Search for the cell housing the specified text and yield its [X, Y] center coordinate. 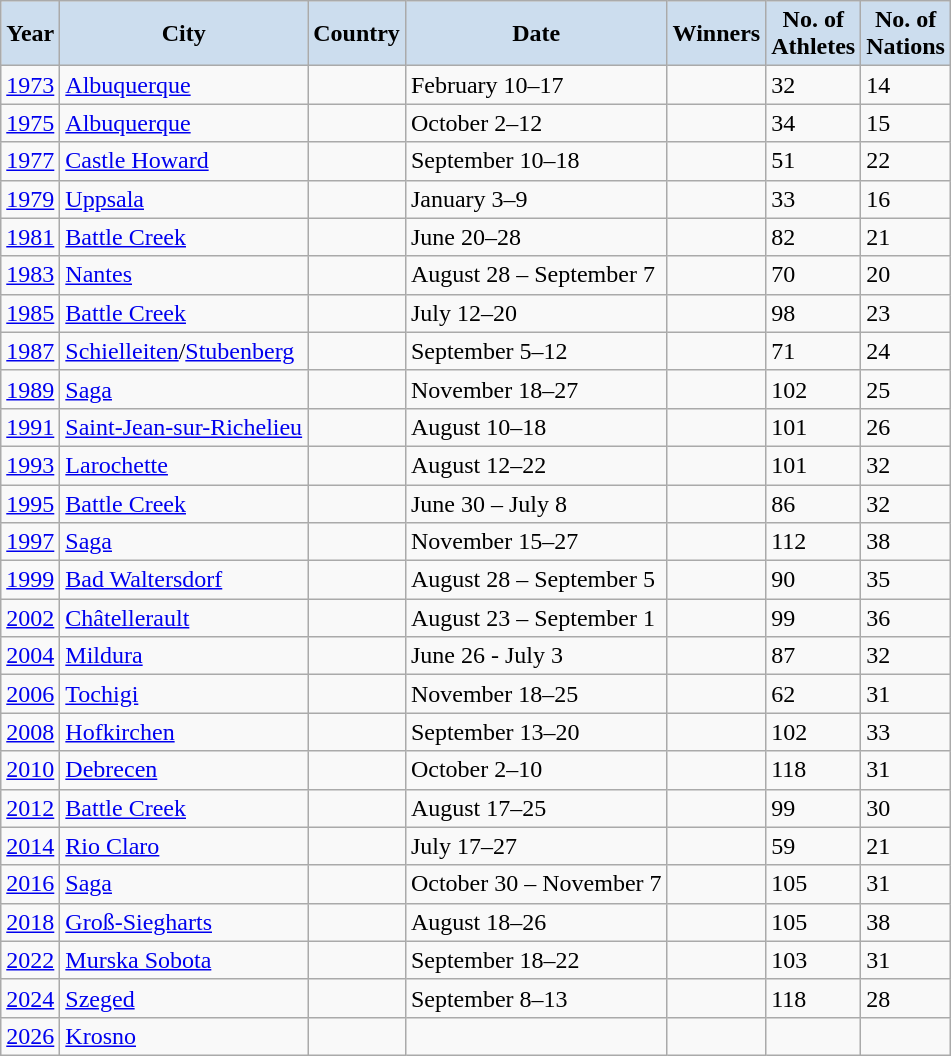
October 2–10 [536, 770]
July 17–27 [536, 846]
Debrecen [184, 770]
1999 [30, 580]
Groß-Siegharts [184, 922]
2002 [30, 618]
Saint-Jean-sur-Richelieu [184, 427]
1995 [30, 503]
November 18–25 [536, 694]
20 [906, 275]
2014 [30, 846]
September 13–20 [536, 732]
Bad Waltersdorf [184, 580]
14 [906, 85]
August 10–18 [536, 427]
71 [814, 351]
90 [814, 580]
June 20–28 [536, 237]
1989 [30, 389]
82 [814, 237]
1991 [30, 427]
35 [906, 580]
2004 [30, 656]
August 23 – September 1 [536, 618]
2026 [30, 1036]
Châtellerault [184, 618]
26 [906, 427]
October 30 – November 7 [536, 884]
2006 [30, 694]
City [184, 34]
112 [814, 542]
Year [30, 34]
No. ofNations [906, 34]
36 [906, 618]
1993 [30, 465]
30 [906, 808]
Castle Howard [184, 161]
February 10–17 [536, 85]
28 [906, 998]
98 [814, 313]
87 [814, 656]
September 5–12 [536, 351]
August 28 – September 7 [536, 275]
103 [814, 960]
2012 [30, 808]
January 3–9 [536, 199]
23 [906, 313]
2010 [30, 770]
Larochette [184, 465]
2008 [30, 732]
25 [906, 389]
Szeged [184, 998]
June 30 – July 8 [536, 503]
34 [814, 123]
August 12–22 [536, 465]
22 [906, 161]
Krosno [184, 1036]
1987 [30, 351]
June 26 - July 3 [536, 656]
August 17–25 [536, 808]
1983 [30, 275]
Winners [716, 34]
August 18–26 [536, 922]
1979 [30, 199]
Schielleiten/Stubenberg [184, 351]
Tochigi [184, 694]
Date [536, 34]
August 28 – September 5 [536, 580]
No. ofAthletes [814, 34]
1975 [30, 123]
86 [814, 503]
24 [906, 351]
1973 [30, 85]
1977 [30, 161]
Murska Sobota [184, 960]
1985 [30, 313]
Hofkirchen [184, 732]
2018 [30, 922]
59 [814, 846]
July 12–20 [536, 313]
November 18–27 [536, 389]
1981 [30, 237]
November 15–27 [536, 542]
Nantes [184, 275]
Rio Claro [184, 846]
70 [814, 275]
2016 [30, 884]
September 18–22 [536, 960]
2022 [30, 960]
62 [814, 694]
Mildura [184, 656]
September 8–13 [536, 998]
16 [906, 199]
51 [814, 161]
2024 [30, 998]
Country [357, 34]
September 10–18 [536, 161]
15 [906, 123]
October 2–12 [536, 123]
1997 [30, 542]
Uppsala [184, 199]
